Pinpoint the cell where the given text exists, returning its [x, y] midpoint coordinate. 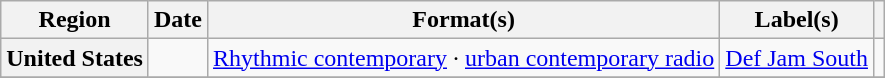
Format(s) [464, 20]
Label(s) [797, 20]
Date [178, 20]
Def Jam South [797, 58]
United States [75, 58]
Region [75, 20]
Rhythmic contemporary · urban contemporary radio [464, 58]
